Output the (X, Y) coordinate of the center of the cell containing the given text.  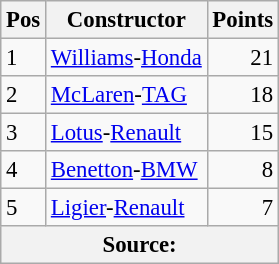
2 (24, 95)
Lotus-Renault (127, 133)
7 (242, 208)
McLaren-TAG (127, 95)
Benetton-BMW (127, 170)
3 (24, 133)
1 (24, 58)
18 (242, 95)
5 (24, 208)
15 (242, 133)
8 (242, 170)
Williams-Honda (127, 58)
21 (242, 58)
Constructor (127, 20)
Pos (24, 20)
Points (242, 20)
Source: (140, 245)
4 (24, 170)
Ligier-Renault (127, 208)
